Return [x, y] of the center of cell containing provided text 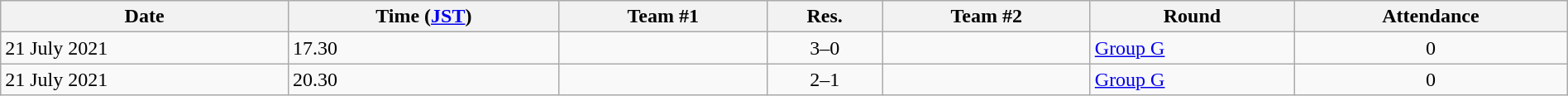
2–1 [825, 79]
3–0 [825, 48]
Team #2 [986, 17]
Team #1 [663, 17]
Round [1192, 17]
Time (JST) [423, 17]
20.30 [423, 79]
Res. [825, 17]
Date [145, 17]
Attendance [1431, 17]
17.30 [423, 48]
